Return (X, Y) of the center of cell containing provided text 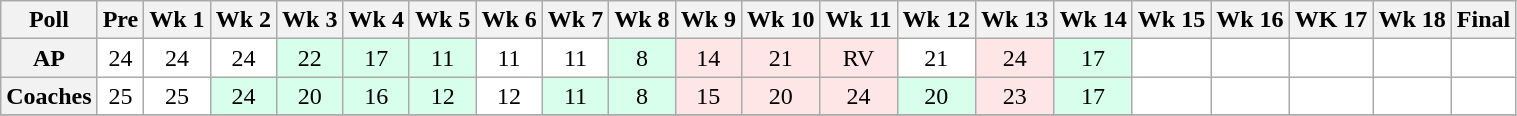
Wk 1 (177, 20)
Wk 4 (376, 20)
Wk 2 (243, 20)
WK 17 (1331, 20)
Wk 16 (1250, 20)
Wk 12 (936, 20)
Wk 8 (642, 20)
Wk 15 (1171, 20)
Coaches (49, 96)
Final (1483, 20)
15 (708, 96)
Pre (120, 20)
Wk 7 (575, 20)
RV (858, 58)
Wk 10 (781, 20)
Poll (49, 20)
Wk 18 (1412, 20)
Wk 5 (442, 20)
AP (49, 58)
Wk 9 (708, 20)
Wk 11 (858, 20)
Wk 13 (1014, 20)
22 (310, 58)
23 (1014, 96)
14 (708, 58)
Wk 3 (310, 20)
Wk 6 (509, 20)
16 (376, 96)
Wk 14 (1093, 20)
